For the text-containing cell, return its midpoint in (X, Y) coordinate format. 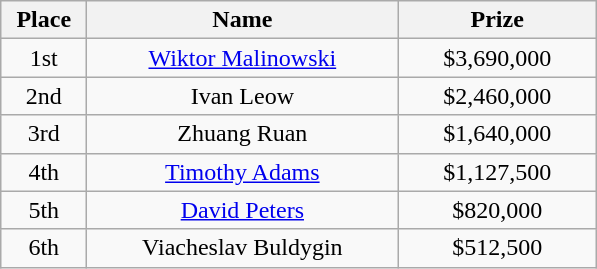
Wiktor Malinowski (242, 58)
6th (44, 248)
Ivan Leow (242, 96)
$820,000 (498, 210)
3rd (44, 134)
David Peters (242, 210)
$2,460,000 (498, 96)
$1,640,000 (498, 134)
4th (44, 172)
Zhuang Ruan (242, 134)
2nd (44, 96)
5th (44, 210)
$512,500 (498, 248)
Prize (498, 20)
1st (44, 58)
Viacheslav Buldygin (242, 248)
Name (242, 20)
$3,690,000 (498, 58)
Place (44, 20)
Timothy Adams (242, 172)
$1,127,500 (498, 172)
